Scan for the cell matching the given text and deliver its [x, y] coordinate at center. 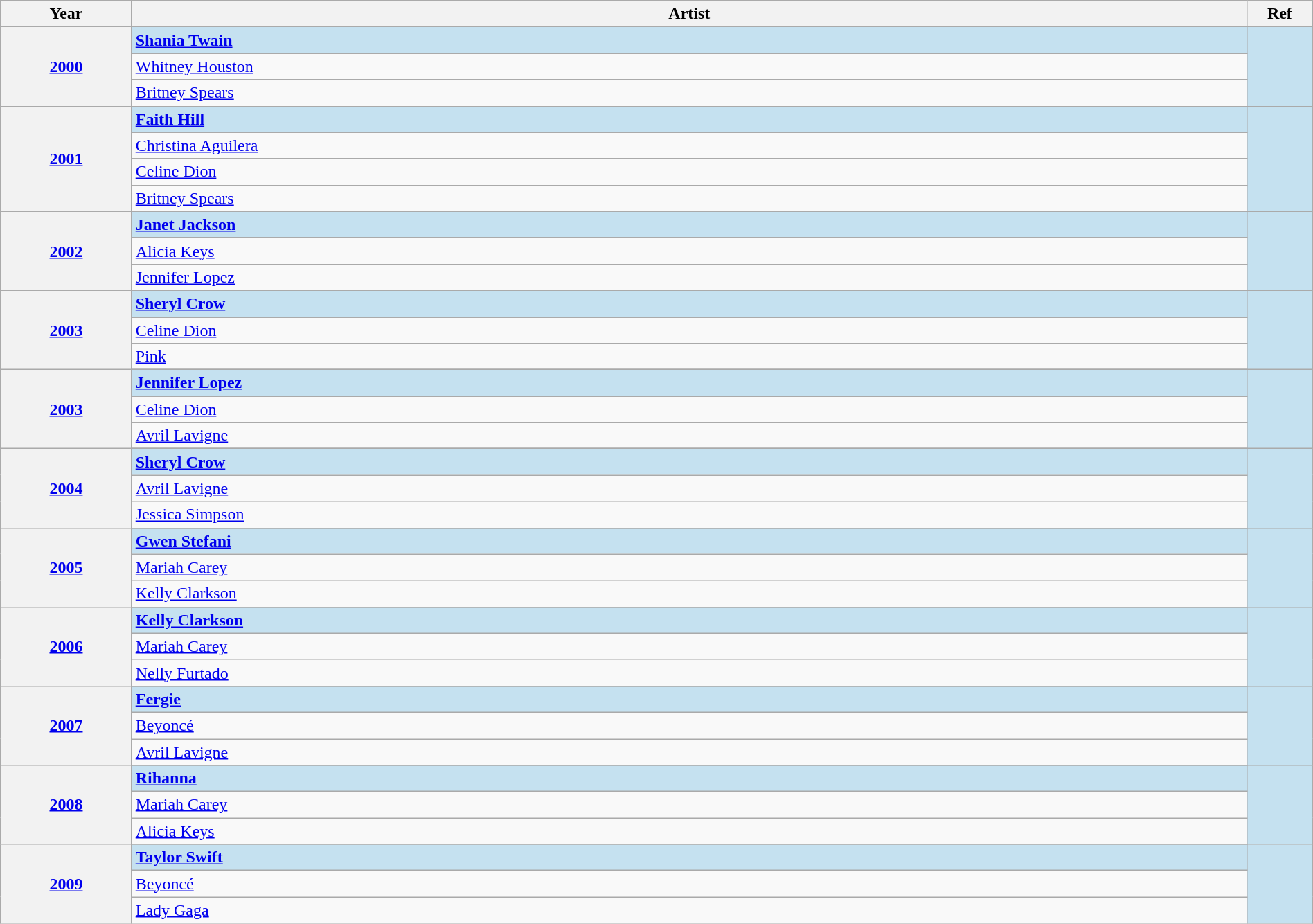
2001 [66, 159]
Whitney Houston [689, 66]
Ref [1280, 14]
Fergie [689, 699]
2005 [66, 567]
Year [66, 14]
2008 [66, 805]
2006 [66, 646]
2004 [66, 488]
Nelly Furtado [689, 673]
2002 [66, 251]
Artist [689, 14]
Faith Hill [689, 119]
Pink [689, 357]
2007 [66, 725]
Rihanna [689, 779]
Janet Jackson [689, 224]
Jessica Simpson [689, 515]
Lady Gaga [689, 910]
Gwen Stefani [689, 541]
2000 [66, 66]
Taylor Swift [689, 858]
Shania Twain [689, 40]
Christina Aguilera [689, 145]
2009 [66, 884]
